Search for the cell housing the specified text and yield its (X, Y) center coordinate. 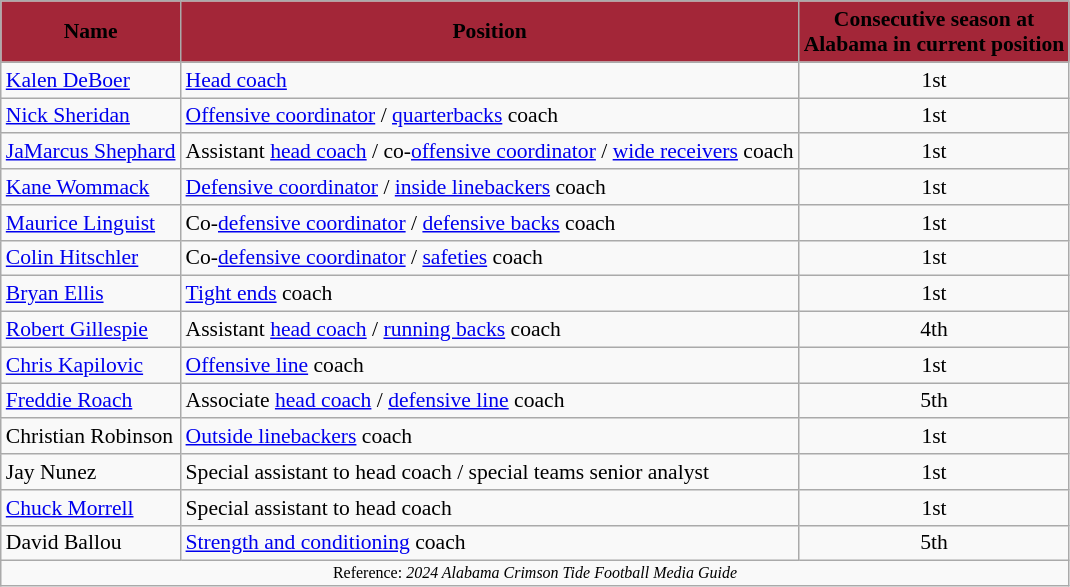
Reference: 2024 Alabama Crimson Tide Football Media Guide (536, 573)
Defensive coordinator / inside linebackers coach (490, 187)
Head coach (490, 80)
Special assistant to head coach / special teams senior analyst (490, 472)
Kalen DeBoer (91, 80)
Christian Robinson (91, 437)
Robert Gillespie (91, 330)
Chuck Morrell (91, 508)
Maurice Linguist (91, 223)
Consecutive season atAlabama in current position (934, 32)
Offensive line coach (490, 365)
Associate head coach / defensive line coach (490, 401)
Colin Hitschler (91, 258)
JaMarcus Shephard (91, 152)
Outside linebackers coach (490, 437)
Co-defensive coordinator / safeties coach (490, 258)
David Ballou (91, 543)
Kane Wommack (91, 187)
Jay Nunez (91, 472)
Chris Kapilovic (91, 365)
Freddie Roach (91, 401)
Bryan Ellis (91, 294)
Tight ends coach (490, 294)
Co-defensive coordinator / defensive backs coach (490, 223)
Assistant head coach / running backs coach (490, 330)
Special assistant to head coach (490, 508)
4th (934, 330)
Assistant head coach / co-offensive coordinator / wide receivers coach (490, 152)
Strength and conditioning coach (490, 543)
Position (490, 32)
Nick Sheridan (91, 116)
Name (91, 32)
Offensive coordinator / quarterbacks coach (490, 116)
